Return the [x, y] coordinate for the center point of the cell that contains the specified text.  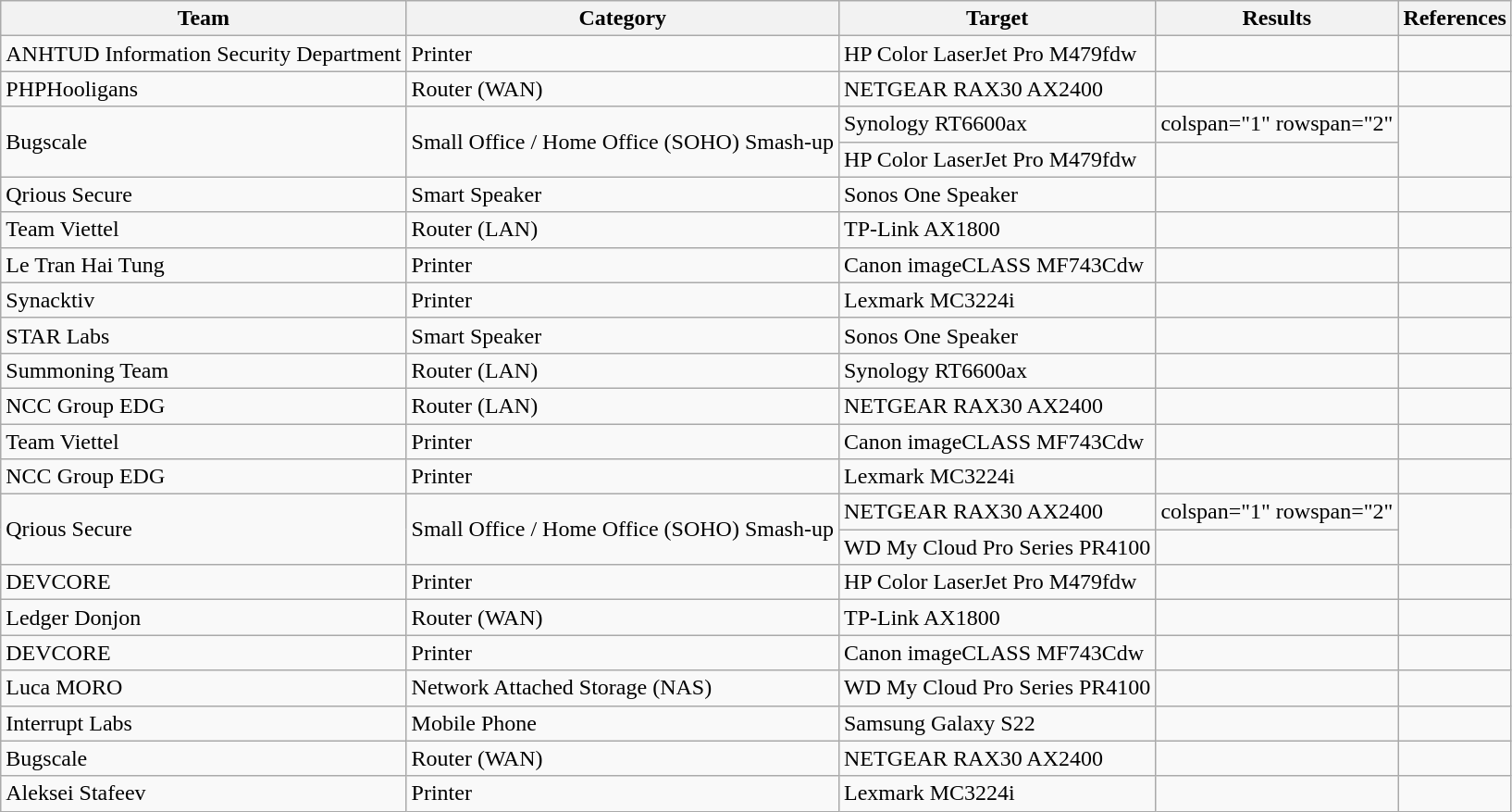
Team [204, 19]
Interrupt Labs [204, 723]
PHPHooligans [204, 89]
Ledger Donjon [204, 618]
STAR Labs [204, 335]
Luca MORO [204, 688]
Category [622, 19]
Synacktiv [204, 300]
Summoning Team [204, 370]
ANHTUD Information Security Department [204, 54]
Target [997, 19]
References [1455, 19]
Network Attached Storage (NAS) [622, 688]
Samsung Galaxy S22 [997, 723]
Aleksei Stafeev [204, 793]
Results [1277, 19]
Mobile Phone [622, 723]
Le Tran Hai Tung [204, 265]
